Capture the cell that displays the provided text and extract its (x, y) central coordinate. 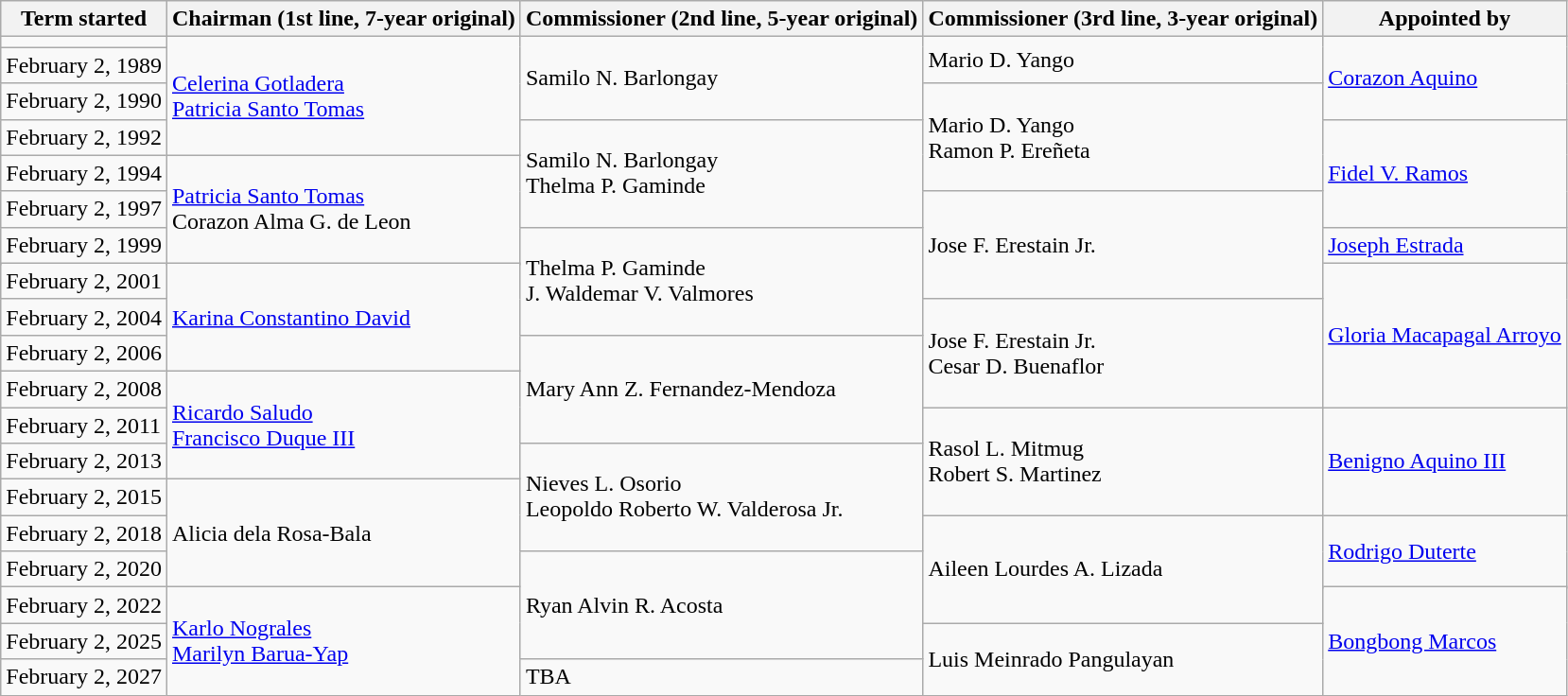
February 2, 1997 (84, 209)
Mary Ann Z. Fernandez-Mendoza (722, 389)
February 2, 1990 (84, 101)
Joseph Estrada (1445, 245)
Karlo NogralesMarilyn Barua-Yap (343, 641)
Chairman (1st line, 7-year original) (343, 19)
TBA (722, 677)
Appointed by (1445, 19)
Bongbong Marcos (1445, 641)
Samilo N. Barlongay (722, 78)
February 2, 2011 (84, 425)
Commissioner (2nd line, 5-year original) (722, 19)
February 2, 2013 (84, 461)
February 2, 2008 (84, 389)
February 2, 2006 (84, 353)
Mario D. Yango (1124, 61)
February 2, 2022 (84, 605)
Term started (84, 19)
Commissioner (3rd line, 3-year original) (1124, 19)
Jose F. Erestain Jr. (1124, 245)
Luis Meinrado Pangulayan (1124, 659)
Samilo N. BarlongayThelma P. Gaminde (722, 173)
Rasol L. MitmugRobert S. Martinez (1124, 461)
Corazon Aquino (1445, 78)
Ricardo SaludoFrancisco Duque III (343, 425)
February 2, 2027 (84, 677)
Jose F. Erestain Jr.Cesar D. Buenaflor (1124, 353)
Fidel V. Ramos (1445, 173)
February 2, 1994 (84, 173)
Rodrigo Duterte (1445, 551)
Karina Constantino David (343, 317)
February 2, 1999 (84, 245)
February 2, 2015 (84, 497)
Patricia Santo TomasCorazon Alma G. de Leon (343, 209)
Gloria Macapagal Arroyo (1445, 335)
Ryan Alvin R. Acosta (722, 605)
February 2, 1992 (84, 137)
February 2, 2004 (84, 317)
Celerina GotladeraPatricia Santo Tomas (343, 96)
February 2, 2018 (84, 533)
Thelma P. GamindeJ. Waldemar V. Valmores (722, 281)
Mario D. YangoRamon P. Ereñeta (1124, 137)
Alicia dela Rosa-Bala (343, 533)
February 2, 2020 (84, 569)
February 2, 1989 (84, 65)
February 2, 2025 (84, 641)
Benigno Aquino III (1445, 461)
February 2, 2001 (84, 281)
Aileen Lourdes A. Lizada (1124, 569)
Nieves L. OsorioLeopoldo Roberto W. Valderosa Jr. (722, 497)
